Identify which cell holds the provided text, then report its [x, y] central coordinate. 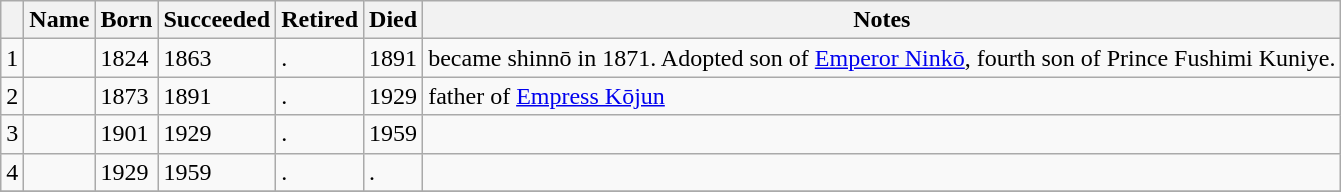
Retired [320, 20]
father of Empress Kōjun [882, 96]
Died [394, 20]
1 [12, 58]
Notes [882, 20]
2 [12, 96]
4 [12, 172]
became shinnō in 1871. Adopted son of Emperor Ninkō, fourth son of Prince Fushimi Kuniye. [882, 58]
Name [60, 20]
1873 [126, 96]
1863 [217, 58]
3 [12, 134]
1824 [126, 58]
Succeeded [217, 20]
Born [126, 20]
1901 [126, 134]
